Determine the (x, y) coordinate at the center of the cell enclosing the given text.  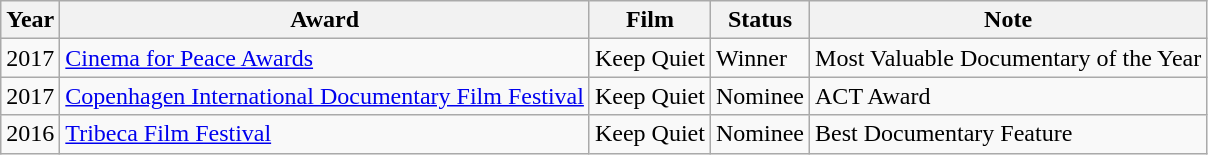
ACT Award (1008, 96)
Copenhagen International Documentary Film Festival (325, 96)
Status (760, 20)
2016 (30, 134)
Film (650, 20)
Note (1008, 20)
Most Valuable Documentary of the Year (1008, 58)
Cinema for Peace Awards (325, 58)
Year (30, 20)
Winner (760, 58)
Best Documentary Feature (1008, 134)
Tribeca Film Festival (325, 134)
Award (325, 20)
